Extract the (x, y) coordinate from the center of the cell holding the provided text.  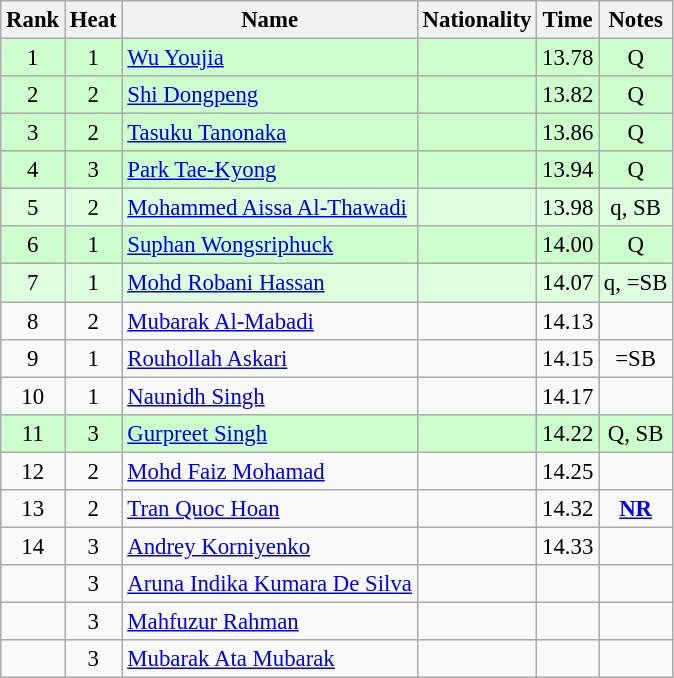
14 (33, 546)
9 (33, 358)
13.82 (568, 95)
13 (33, 509)
13.86 (568, 133)
Time (568, 20)
q, SB (636, 208)
5 (33, 208)
14.07 (568, 283)
Q, SB (636, 433)
Nationality (476, 20)
4 (33, 170)
Andrey Korniyenko (270, 546)
Rank (33, 20)
14.33 (568, 546)
Shi Dongpeng (270, 95)
6 (33, 245)
12 (33, 471)
Heat (94, 20)
11 (33, 433)
q, =SB (636, 283)
Mohd Robani Hassan (270, 283)
Mahfuzur Rahman (270, 621)
14.00 (568, 245)
=SB (636, 358)
Notes (636, 20)
8 (33, 321)
14.13 (568, 321)
Mubarak Al-Mabadi (270, 321)
Aruna Indika Kumara De Silva (270, 584)
Tasuku Tanonaka (270, 133)
Gurpreet Singh (270, 433)
14.25 (568, 471)
Rouhollah Askari (270, 358)
14.32 (568, 509)
NR (636, 509)
10 (33, 396)
14.15 (568, 358)
Name (270, 20)
13.98 (568, 208)
Mohammed Aissa Al-Thawadi (270, 208)
Mubarak Ata Mubarak (270, 659)
Wu Youjia (270, 58)
Mohd Faiz Mohamad (270, 471)
Park Tae-Kyong (270, 170)
7 (33, 283)
13.78 (568, 58)
13.94 (568, 170)
14.17 (568, 396)
14.22 (568, 433)
Naunidh Singh (270, 396)
Suphan Wongsriphuck (270, 245)
Tran Quoc Hoan (270, 509)
